Determine the (X, Y) coordinate at the center of the cell enclosing the given text.  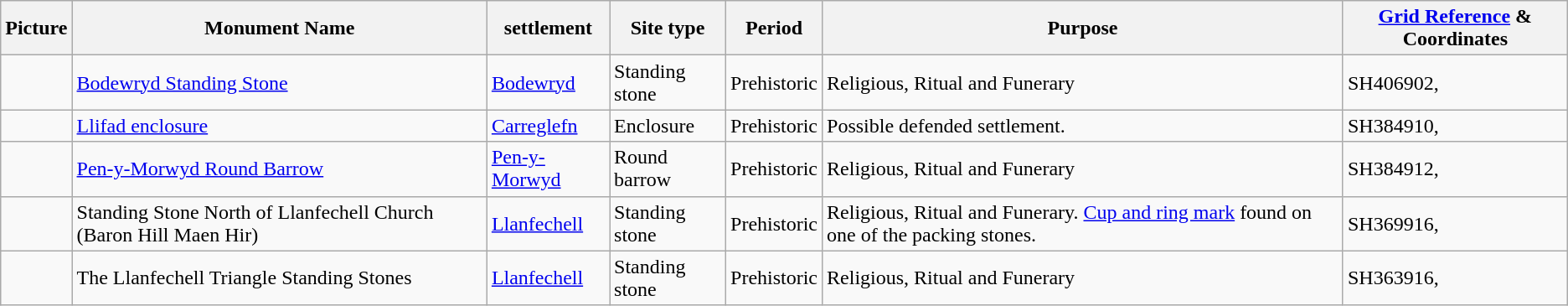
SH406902, (1455, 82)
Llifad enclosure (280, 126)
Purpose (1083, 29)
SH363916, (1455, 278)
Round barrow (668, 169)
Pen-y-Morwyd (548, 169)
Pen-y-Morwyd Round Barrow (280, 169)
SH369916, (1455, 223)
Enclosure (668, 126)
Bodewryd Standing Stone (280, 82)
The Llanfechell Triangle Standing Stones (280, 278)
Standing Stone North of Llanfechell Church (Baron Hill Maen Hir) (280, 223)
Picture (37, 29)
Possible defended settlement. (1083, 126)
Monument Name (280, 29)
Grid Reference & Coordinates (1455, 29)
Carreglefn (548, 126)
Religious, Ritual and Funerary. Cup and ring mark found on one of the packing stones. (1083, 223)
Period (774, 29)
Bodewryd (548, 82)
SH384912, (1455, 169)
Site type (668, 29)
settlement (548, 29)
SH384910, (1455, 126)
